Capture the cell that displays the provided text and extract its (X, Y) central coordinate. 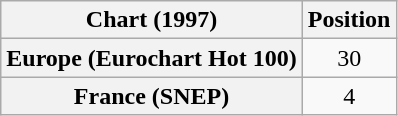
30 (349, 58)
4 (349, 96)
Europe (Eurochart Hot 100) (152, 58)
Chart (1997) (152, 20)
Position (349, 20)
France (SNEP) (152, 96)
